Scan for the cell matching the given text and deliver its [X, Y] coordinate at center. 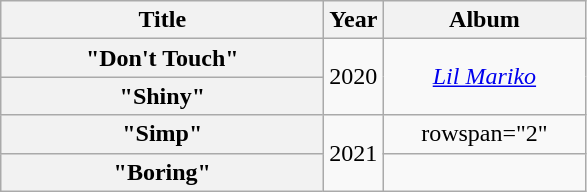
rowspan="2" [484, 134]
"Shiny" [162, 96]
2020 [354, 77]
Lil Mariko [484, 77]
"Simp" [162, 134]
2021 [354, 153]
Album [484, 20]
"Don't Touch" [162, 58]
"Boring" [162, 172]
Year [354, 20]
Title [162, 20]
